Identify which cell holds the provided text, then report its [X, Y] central coordinate. 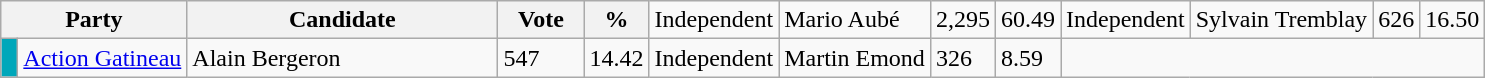
2,295 [962, 20]
60.49 [1028, 20]
8.59 [1028, 58]
626 [1396, 20]
Party [94, 20]
Martin Emond [855, 58]
Alain Bergeron [342, 58]
Vote [541, 20]
Sylvain Tremblay [1281, 20]
326 [962, 58]
Candidate [342, 20]
547 [541, 58]
% [616, 20]
Action Gatineau [102, 58]
14.42 [616, 58]
16.50 [1452, 20]
Mario Aubé [855, 20]
